Determine the [X, Y] coordinate at the center of the cell enclosing the given text.  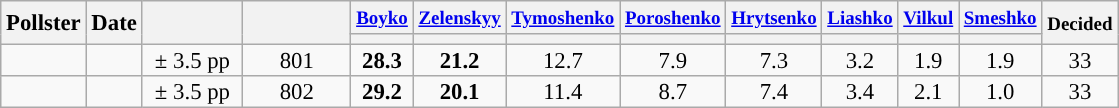
Date [114, 23]
Liashko [860, 18]
Hrytsenko [774, 18]
Decided [1080, 23]
Vilkul [928, 18]
11.4 [563, 92]
3.2 [860, 61]
Boyko [382, 18]
2.1 [928, 92]
Zelenskyy [460, 18]
7.3 [774, 61]
1.0 [1000, 92]
Pollster [44, 23]
29.2 [382, 92]
Tymoshenko [563, 18]
Smeshko [1000, 18]
3.4 [860, 92]
8.7 [673, 92]
Poroshenko [673, 18]
12.7 [563, 61]
28.3 [382, 61]
21.2 [460, 61]
802 [297, 92]
7.9 [673, 61]
20.1 [460, 92]
801 [297, 61]
7.4 [774, 92]
